Find where the given text appears and provide that cell's center as [X, Y] coordinate. 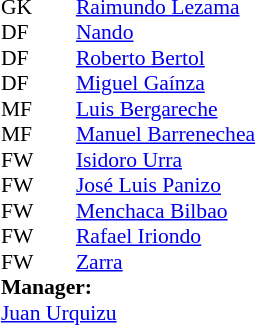
Luis Bergareche [166, 109]
Nando [166, 33]
Roberto Bertol [166, 58]
Menchaca Bilbao [166, 211]
Isidoro Urra [166, 160]
José Luis Panizo [166, 185]
Miguel Gaínza [166, 83]
Zarra [166, 262]
Rafael Iriondo [166, 237]
Manager: [128, 287]
Manuel Barrenechea [166, 135]
